For the text-containing cell, return its midpoint in (x, y) coordinate format. 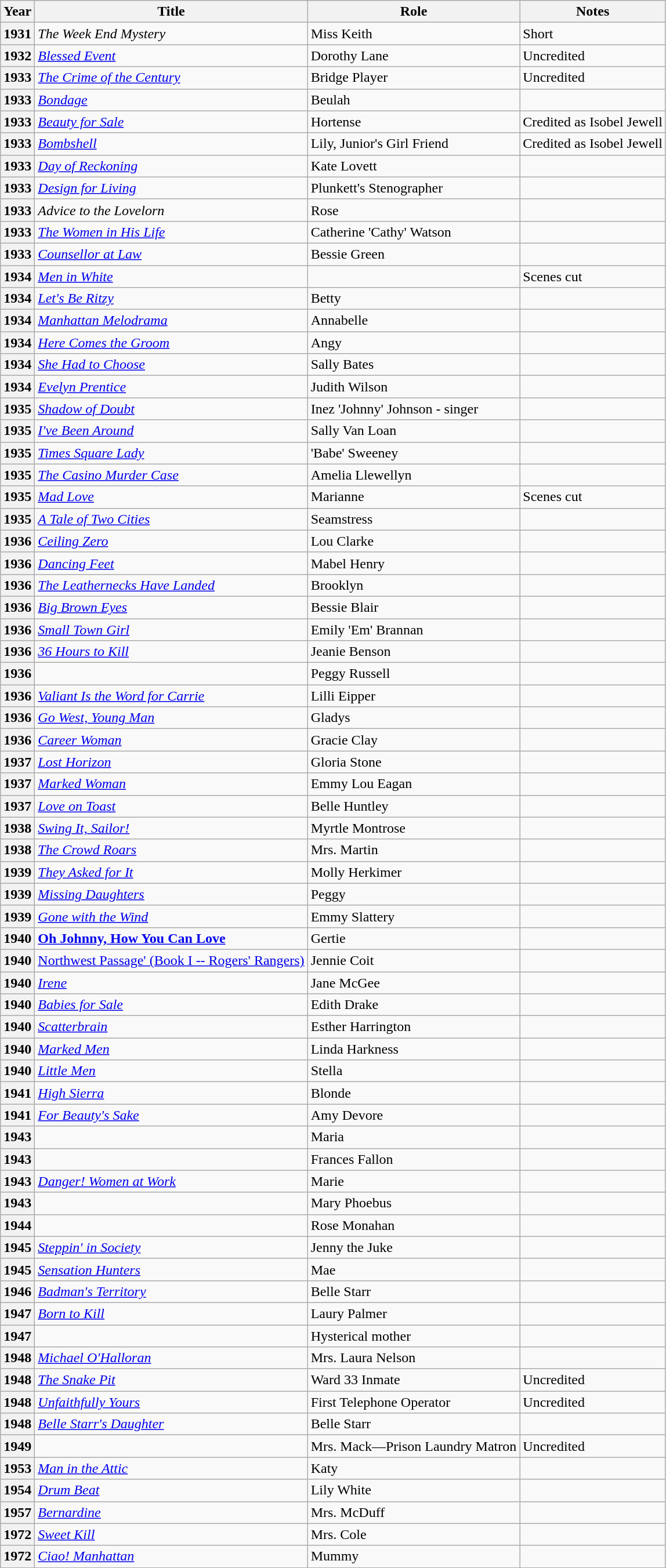
Lily White (414, 1490)
They Asked for It (171, 872)
Shadow of Doubt (171, 409)
Esther Harrington (414, 1027)
Missing Daughters (171, 894)
Day of Reckoning (171, 166)
The Crowd Roars (171, 850)
Mrs. Martin (414, 850)
First Telephone Operator (414, 1402)
Mrs. Mack—Prison Laundry Matron (414, 1446)
Amelia Llewellyn (414, 475)
Sweet Kill (171, 1534)
Scatterbrain (171, 1027)
Angy (414, 343)
Marked Woman (171, 784)
Edith Drake (414, 1005)
Miss Keith (414, 34)
Belle Starr's Daughter (171, 1424)
Steppin' in Society (171, 1247)
1957 (17, 1512)
Plunkett's Stenographer (414, 188)
Catherine 'Cathy' Watson (414, 232)
Gertie (414, 938)
1931 (17, 34)
For Beauty's Sake (171, 1115)
Bridge Player (414, 78)
Sally Bates (414, 365)
Emmy Lou Eagan (414, 784)
Love on Toast (171, 806)
Jeanie Benson (414, 652)
1946 (17, 1291)
Big Brown Eyes (171, 607)
Gloria Stone (414, 762)
Babies for Sale (171, 1005)
Emily 'Em' Brannan (414, 629)
Drum Beat (171, 1490)
Lou Clarke (414, 541)
Marie (414, 1181)
Blonde (414, 1093)
Jenny the Juke (414, 1247)
Let's Be Ritzy (171, 299)
Mrs. Cole (414, 1534)
Kate Lovett (414, 166)
The Women in His Life (171, 232)
Myrtle Montrose (414, 828)
Hysterical mother (414, 1335)
Manhattan Melodrama (171, 321)
Rose (414, 210)
Irene (171, 983)
Badman's Territory (171, 1291)
Brooklyn (414, 585)
1953 (17, 1468)
The Week End Mystery (171, 34)
Gone with the Wind (171, 916)
Belle Huntley (414, 806)
I've Been Around (171, 431)
Oh Johnny, How You Can Love (171, 938)
Notes (593, 12)
Jane McGee (414, 983)
Mrs. McDuff (414, 1512)
Laury Palmer (414, 1313)
Mad Love (171, 497)
Mae (414, 1269)
Valiant Is the Word for Carrie (171, 696)
1944 (17, 1225)
Amy Devore (414, 1115)
Dorothy Lane (414, 56)
Bessie Blair (414, 607)
Sally Van Loan (414, 431)
Design for Living (171, 188)
Linda Harkness (414, 1049)
Beauty for Sale (171, 122)
Danger! Women at Work (171, 1181)
Marked Men (171, 1049)
Blessed Event (171, 56)
The Snake Pit (171, 1380)
Men in White (171, 277)
Mrs. Laura Nelson (414, 1358)
1932 (17, 56)
Mabel Henry (414, 563)
Unfaithfully Yours (171, 1402)
Ward 33 Inmate (414, 1380)
Counsellor at Law (171, 254)
Born to Kill (171, 1313)
Dancing Feet (171, 563)
Rose Monahan (414, 1225)
Ciao! Manhattan (171, 1556)
Role (414, 12)
Gracie Clay (414, 740)
The Casino Murder Case (171, 475)
Beulah (414, 100)
Annabelle (414, 321)
Title (171, 12)
Here Comes the Groom (171, 343)
Judith Wilson (414, 387)
Little Men (171, 1071)
Hortense (414, 122)
'Babe' Sweeney (414, 453)
Stella (414, 1071)
Small Town Girl (171, 629)
Inez 'Johnny' Johnson - singer (414, 409)
Lost Horizon (171, 762)
Sensation Hunters (171, 1269)
Bernardine (171, 1512)
Bombshell (171, 144)
Molly Herkimer (414, 872)
Michael O'Halloran (171, 1358)
Katy (414, 1468)
Jennie Coit (414, 960)
Lily, Junior's Girl Friend (414, 144)
Man in the Attic (171, 1468)
Bondage (171, 100)
Marianne (414, 497)
Peggy Russell (414, 674)
Advice to the Lovelorn (171, 210)
Northwest Passage' (Book I -- Rogers' Rangers) (171, 960)
Go West, Young Man (171, 718)
Career Woman (171, 740)
A Tale of Two Cities (171, 519)
Short (593, 34)
Frances Fallon (414, 1159)
Lilli Eipper (414, 696)
Maria (414, 1137)
Year (17, 12)
The Crime of the Century (171, 78)
Mary Phoebus (414, 1203)
Evelyn Prentice (171, 387)
Swing It, Sailor! (171, 828)
Seamstress (414, 519)
1954 (17, 1490)
Mummy (414, 1556)
High Sierra (171, 1093)
Peggy (414, 894)
36 Hours to Kill (171, 652)
Gladys (414, 718)
Emmy Slattery (414, 916)
The Leathernecks Have Landed (171, 585)
Bessie Green (414, 254)
Betty (414, 299)
She Had to Choose (171, 365)
Ceiling Zero (171, 541)
1949 (17, 1446)
Times Square Lady (171, 453)
